Pinpoint the cell where the given text exists, returning its [X, Y] midpoint coordinate. 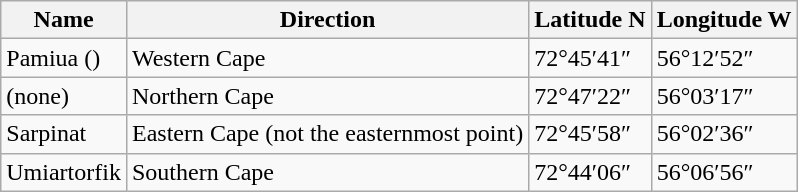
72°44′06″ [590, 172]
Sarpinat [64, 134]
56°12′52″ [724, 58]
Western Cape [327, 58]
(none) [64, 96]
72°45′58″ [590, 134]
56°02′36″ [724, 134]
72°45′41″ [590, 58]
56°06′56″ [724, 172]
Pamiua () [64, 58]
Northern Cape [327, 96]
Southern Cape [327, 172]
72°47′22″ [590, 96]
Umiartorfik [64, 172]
Eastern Cape (not the easternmost point) [327, 134]
Name [64, 20]
Longitude W [724, 20]
56°03′17″ [724, 96]
Latitude N [590, 20]
Direction [327, 20]
